Locate the cell with the specified text and output its [x, y] center coordinate. 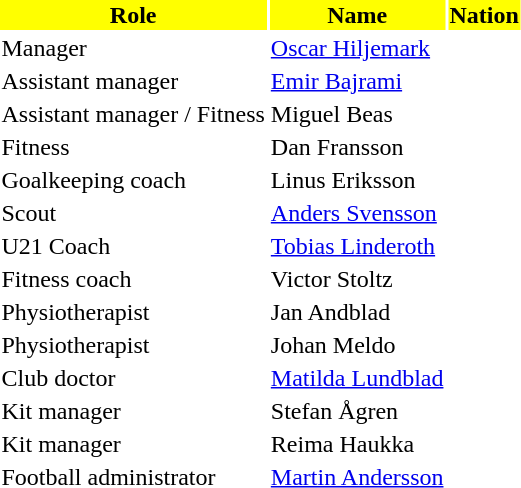
Fitness [133, 147]
Miguel Beas [357, 114]
Scout [133, 213]
Anders Svensson [357, 213]
Matilda Lundblad [357, 378]
Jan Andblad [357, 312]
Fitness coach [133, 279]
Manager [133, 48]
Stefan Ågren [357, 411]
Johan Meldo [357, 345]
Oscar Hiljemark [357, 48]
U21 Coach [133, 246]
Goalkeeping coach [133, 180]
Tobias Linderoth [357, 246]
Victor Stoltz [357, 279]
Emir Bajrami [357, 81]
Role [133, 15]
Assistant manager / Fitness [133, 114]
Name [357, 15]
Club doctor [133, 378]
Assistant manager [133, 81]
Linus Eriksson [357, 180]
Nation [484, 15]
Reima Haukka [357, 444]
Dan Fransson [357, 147]
